For the text-containing cell, return its midpoint in (X, Y) coordinate format. 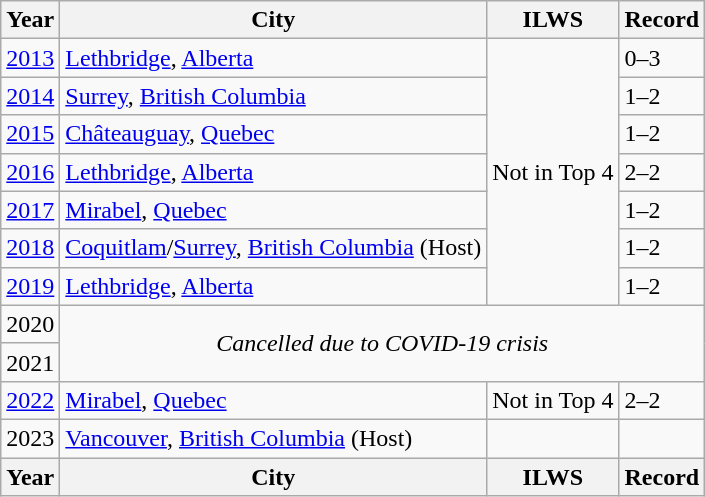
2014 (30, 96)
2013 (30, 58)
2015 (30, 134)
Cancelled due to COVID-19 crisis (382, 343)
Surrey, British Columbia (274, 96)
2018 (30, 248)
2022 (30, 400)
Coquitlam/Surrey, British Columbia (Host) (274, 248)
Vancouver, British Columbia (Host) (274, 438)
2017 (30, 210)
2021 (30, 362)
2019 (30, 286)
2016 (30, 172)
Châteauguay, Quebec (274, 134)
0–3 (662, 58)
2020 (30, 324)
2023 (30, 438)
